Capture the cell that displays the provided text and extract its [X, Y] central coordinate. 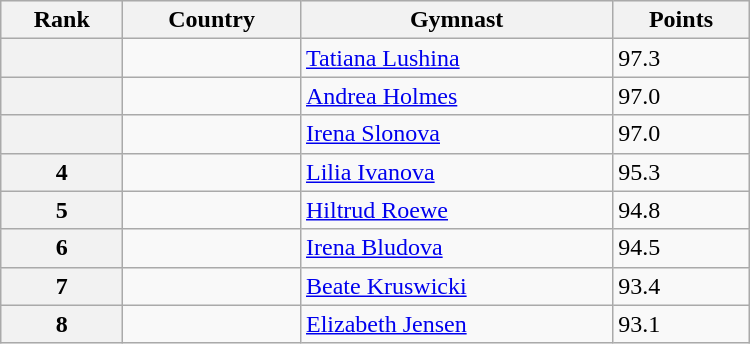
97.3 [682, 58]
6 [62, 248]
Beate Kruswicki [456, 286]
93.1 [682, 324]
Elizabeth Jensen [456, 324]
Andrea Holmes [456, 96]
93.4 [682, 286]
Country [212, 20]
94.5 [682, 248]
95.3 [682, 172]
Lilia Ivanova [456, 172]
Irena Slonova [456, 134]
4 [62, 172]
94.8 [682, 210]
5 [62, 210]
7 [62, 286]
Tatiana Lushina [456, 58]
Points [682, 20]
Hiltrud Roewe [456, 210]
Irena Bludova [456, 248]
Gymnast [456, 20]
8 [62, 324]
Rank [62, 20]
